Extract the (x, y) coordinate from the center of the cell holding the provided text.  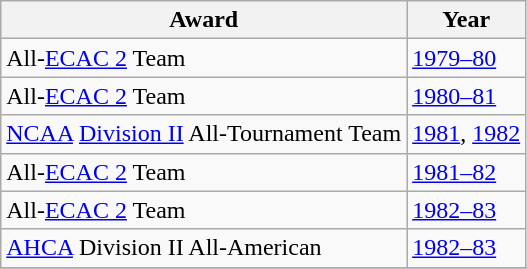
Award (204, 20)
1979–80 (466, 58)
1981–82 (466, 172)
NCAA Division II All-Tournament Team (204, 134)
1981, 1982 (466, 134)
Year (466, 20)
AHCA Division II All-American (204, 248)
1980–81 (466, 96)
